Identify which cell holds the provided text, then report its (X, Y) central coordinate. 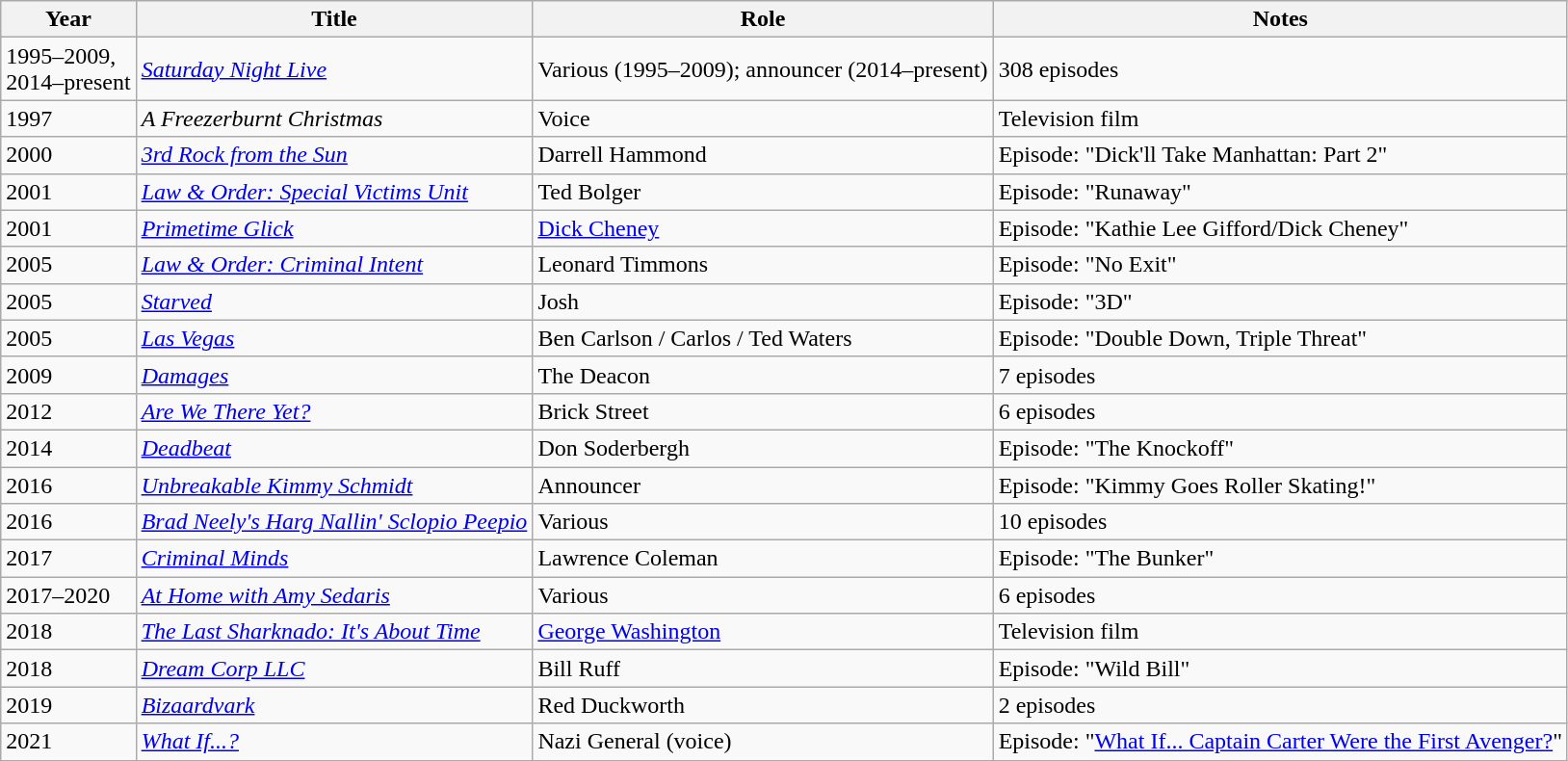
Ted Bolger (763, 192)
3rd Rock from the Sun (334, 155)
2021 (68, 742)
Starved (334, 302)
2 episodes (1280, 705)
A Freezerburnt Christmas (334, 118)
Episode: "Kathie Lee Gifford/Dick Cheney" (1280, 228)
Lawrence Coleman (763, 559)
Saturday Night Live (334, 69)
What If...? (334, 742)
Ben Carlson / Carlos / Ted Waters (763, 338)
Title (334, 19)
Voice (763, 118)
308 episodes (1280, 69)
Year (68, 19)
The Deacon (763, 375)
Nazi General (voice) (763, 742)
2012 (68, 411)
Bizaardvark (334, 705)
2017 (68, 559)
10 episodes (1280, 522)
Episode: "Kimmy Goes Roller Skating!" (1280, 485)
Law & Order: Special Victims Unit (334, 192)
Episode: "Dick'll Take Manhattan: Part 2" (1280, 155)
1997 (68, 118)
Notes (1280, 19)
Red Duckworth (763, 705)
Leonard Timmons (763, 265)
At Home with Amy Sedaris (334, 595)
Dick Cheney (763, 228)
Episode: "No Exit" (1280, 265)
2014 (68, 448)
2019 (68, 705)
Bill Ruff (763, 669)
Darrell Hammond (763, 155)
1995–2009,2014–present (68, 69)
Dream Corp LLC (334, 669)
Las Vegas (334, 338)
The Last Sharknado: It's About Time (334, 632)
Episode: "Double Down, Triple Threat" (1280, 338)
2000 (68, 155)
Various (1995–2009); announcer (2014–present) (763, 69)
Episode: "Runaway" (1280, 192)
Episode: "The Knockoff" (1280, 448)
7 episodes (1280, 375)
Brick Street (763, 411)
Brad Neely's Harg Nallin' Sclopio Peepio (334, 522)
Primetime Glick (334, 228)
Episode: "Wild Bill" (1280, 669)
2009 (68, 375)
Episode: "The Bunker" (1280, 559)
Josh (763, 302)
Deadbeat (334, 448)
Episode: "3D" (1280, 302)
Announcer (763, 485)
Don Soderbergh (763, 448)
Damages (334, 375)
George Washington (763, 632)
Criminal Minds (334, 559)
Are We There Yet? (334, 411)
Law & Order: Criminal Intent (334, 265)
Role (763, 19)
Episode: "What If... Captain Carter Were the First Avenger?" (1280, 742)
Unbreakable Kimmy Schmidt (334, 485)
2017–2020 (68, 595)
